Pinpoint the cell where the given text exists, returning its [X, Y] midpoint coordinate. 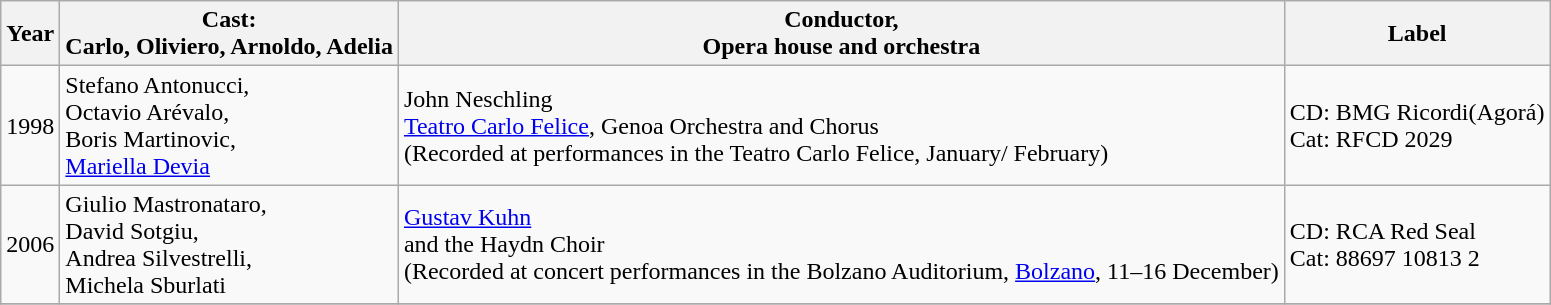
Label [1417, 34]
Giulio Mastronataro,David Sotgiu,Andrea Silvestrelli,Michela Sburlati [230, 244]
Conductor,Opera house and orchestra [841, 34]
John NeschlingTeatro Carlo Felice, Genoa Orchestra and Chorus(Recorded at performances in the Teatro Carlo Felice, January/ February) [841, 126]
Year [30, 34]
Stefano Antonucci,Octavio Arévalo,Boris Martinovic,Mariella Devia [230, 126]
1998 [30, 126]
CD: RCA Red SealCat: 88697 10813 2 [1417, 244]
2006 [30, 244]
CD: BMG Ricordi(Agorá)Cat: RFCD 2029 [1417, 126]
Gustav Kuhn and the Haydn Choir(Recorded at concert performances in the Bolzano Auditorium, Bolzano, 11–16 December) [841, 244]
Cast:Carlo, Oliviero, Arnoldo, Adelia [230, 34]
